Return [x, y] of the center of cell containing provided text 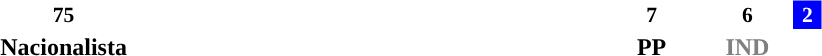
6 [748, 14]
7 [652, 14]
2 [808, 14]
